From the cell containing the given text, extract its center point as (X, Y) coordinate. 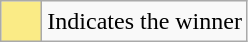
Indicates the winner (145, 22)
